Output the [x, y] coordinate of the center of the cell containing the given text.  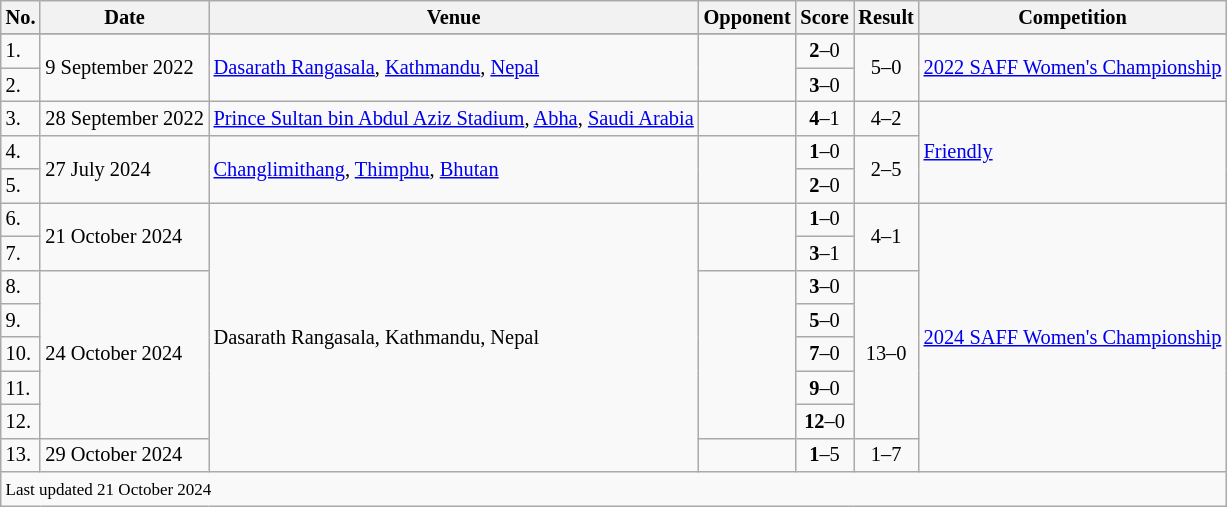
13. [21, 455]
Competition [1073, 17]
4. [21, 152]
8. [21, 287]
13–0 [886, 354]
7–0 [825, 354]
2022 SAFF Women's Championship [1073, 68]
3–1 [825, 253]
9 September 2022 [124, 68]
24 October 2024 [124, 354]
1–7 [886, 455]
Date [124, 17]
2024 SAFF Women's Championship [1073, 336]
1–5 [825, 455]
Changlimithang, Thimphu, Bhutan [454, 168]
7. [21, 253]
No. [21, 17]
4–2 [886, 118]
9. [21, 320]
Prince Sultan bin Abdul Aziz Stadium, Abha, Saudi Arabia [454, 118]
1. [21, 51]
21 October 2024 [124, 236]
10. [21, 354]
Result [886, 17]
9–0 [825, 388]
11. [21, 388]
29 October 2024 [124, 455]
2–5 [886, 168]
5. [21, 186]
Friendly [1073, 152]
12–0 [825, 421]
6. [21, 219]
2. [21, 85]
Venue [454, 17]
Score [825, 17]
3. [21, 118]
27 July 2024 [124, 168]
Opponent [748, 17]
28 September 2022 [124, 118]
Last updated 21 October 2024 [614, 489]
12. [21, 421]
